From the cell containing the given text, extract its center point as [x, y] coordinate. 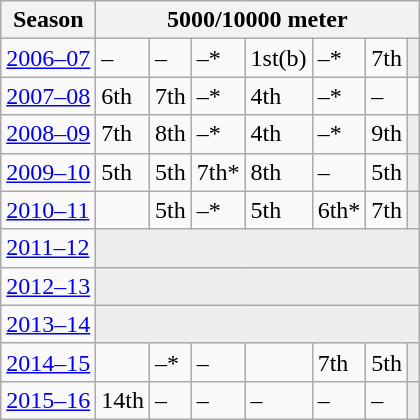
7th* [218, 172]
2011–12 [48, 248]
2013–14 [48, 324]
6th* [339, 210]
5000/10000 meter [258, 20]
2007–08 [48, 96]
14th [123, 400]
2014–15 [48, 362]
2012–13 [48, 286]
Season [48, 20]
2009–10 [48, 172]
9th [387, 134]
2006–07 [48, 58]
6th [123, 96]
2010–11 [48, 210]
2015–16 [48, 400]
1st(b) [278, 58]
2008–09 [48, 134]
